From the cell containing the given text, extract its center point as (x, y) coordinate. 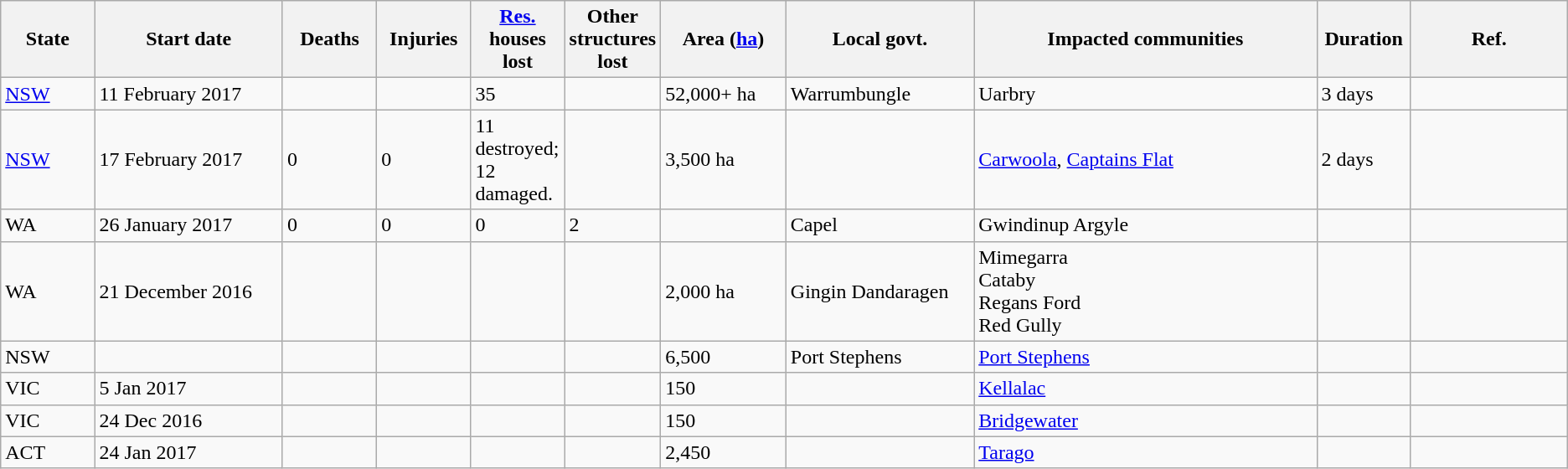
Area (ha) (724, 39)
ACT (48, 452)
Gwindinup Argyle (1146, 225)
Carwoola, Captains Flat (1146, 159)
35 (518, 94)
17 February 2017 (188, 159)
21 December 2016 (188, 291)
Tarago (1146, 452)
Uarbry (1146, 94)
State (48, 39)
Duration (1364, 39)
5 Jan 2017 (188, 389)
Res. houses lost (518, 39)
Impacted communities (1146, 39)
Start date (188, 39)
2,000 ha (724, 291)
3,500 ha (724, 159)
3 days (1364, 94)
Other structures lost (613, 39)
26 January 2017 (188, 225)
Ref. (1489, 39)
MimegarraCatabyRegans FordRed Gully (1146, 291)
11 February 2017 (188, 94)
Warrumbungle (879, 94)
Kellalac (1146, 389)
6,500 (724, 357)
2 (613, 225)
Local govt. (879, 39)
2,450 (724, 452)
24 Dec 2016 (188, 420)
Injuries (424, 39)
2 days (1364, 159)
Bridgewater (1146, 420)
Deaths (329, 39)
Gingin Dandaragen (879, 291)
52,000+ ha (724, 94)
24 Jan 2017 (188, 452)
Capel (879, 225)
11 destroyed; 12 damaged. (518, 159)
